Search for the cell housing the specified text and yield its (X, Y) center coordinate. 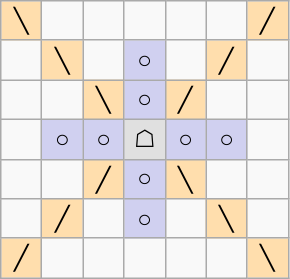
☖ (144, 139)
